Output the (x, y) coordinate of the center of the cell containing the given text.  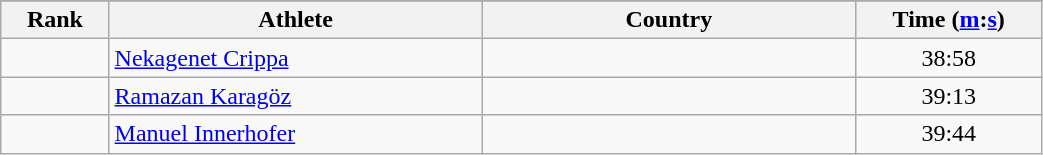
Rank (55, 20)
Time (m:s) (948, 20)
39:13 (948, 96)
39:44 (948, 134)
38:58 (948, 58)
Athlete (296, 20)
Ramazan Karagöz (296, 96)
Manuel Innerhofer (296, 134)
Nekagenet Crippa (296, 58)
Country (668, 20)
